Extract the (X, Y) coordinate from the center of the cell holding the provided text.  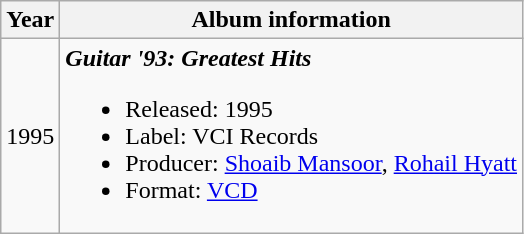
Year (30, 20)
Guitar '93: Greatest HitsReleased: 1995Label: VCI RecordsProducer: Shoaib Mansoor, Rohail HyattFormat: VCD (292, 136)
Album information (292, 20)
1995 (30, 136)
